Locate the cell with the specified text and output its [x, y] center coordinate. 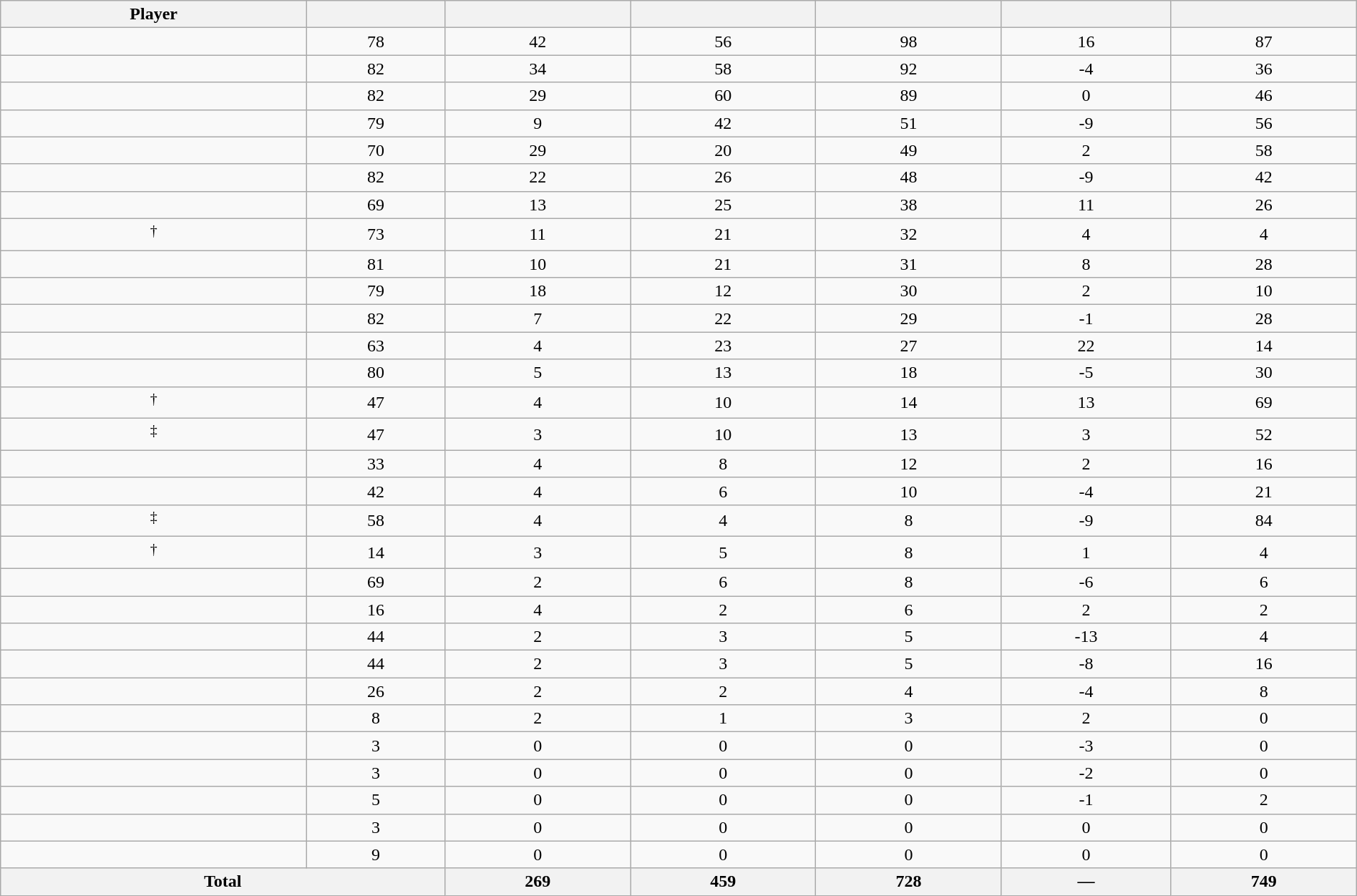
73 [376, 235]
51 [909, 123]
46 [1264, 96]
-3 [1086, 746]
49 [909, 150]
Player [154, 14]
34 [538, 69]
81 [376, 264]
459 [723, 882]
-13 [1086, 637]
38 [909, 205]
89 [909, 96]
70 [376, 150]
27 [909, 346]
60 [723, 96]
269 [538, 882]
728 [909, 882]
63 [376, 346]
52 [1264, 435]
20 [723, 150]
Total [223, 882]
48 [909, 177]
32 [909, 235]
7 [538, 318]
23 [723, 346]
31 [909, 264]
36 [1264, 69]
78 [376, 42]
84 [1264, 521]
87 [1264, 42]
25 [723, 205]
749 [1264, 882]
-2 [1086, 773]
-8 [1086, 664]
— [1086, 882]
33 [376, 464]
98 [909, 42]
-6 [1086, 582]
92 [909, 69]
-5 [1086, 373]
80 [376, 373]
